Capture the cell that displays the provided text and extract its [x, y] central coordinate. 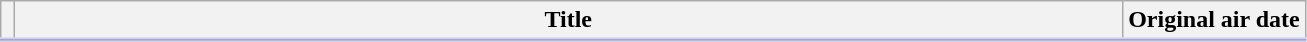
Title [568, 21]
Original air date [1214, 21]
